Capture the cell that displays the provided text and extract its [X, Y] central coordinate. 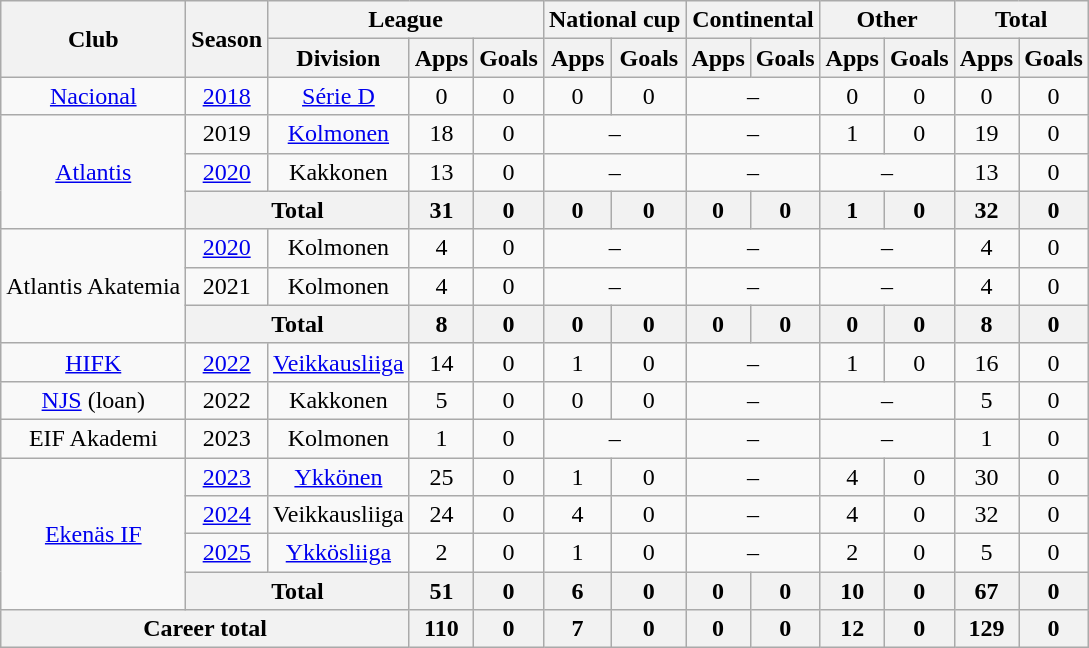
NJS (loan) [94, 400]
51 [441, 591]
Career total [205, 629]
Série D [339, 96]
Nacional [94, 96]
6 [577, 591]
110 [441, 629]
Division [339, 58]
HIFK [94, 362]
2025 [227, 553]
Other [887, 20]
12 [852, 629]
2019 [227, 134]
Ykkönen [339, 477]
25 [441, 477]
19 [986, 134]
16 [986, 362]
Continental [753, 20]
Club [94, 39]
14 [441, 362]
31 [441, 210]
129 [986, 629]
Ekenäs IF [94, 534]
18 [441, 134]
Ykkösliiga [339, 553]
30 [986, 477]
Atlantis [94, 172]
7 [577, 629]
2024 [227, 515]
League [406, 20]
EIF Akademi [94, 438]
10 [852, 591]
24 [441, 515]
National cup [614, 20]
Season [227, 39]
2021 [227, 286]
2018 [227, 96]
67 [986, 591]
Atlantis Akatemia [94, 286]
